Locate the cell with the specified text and output its (x, y) center coordinate. 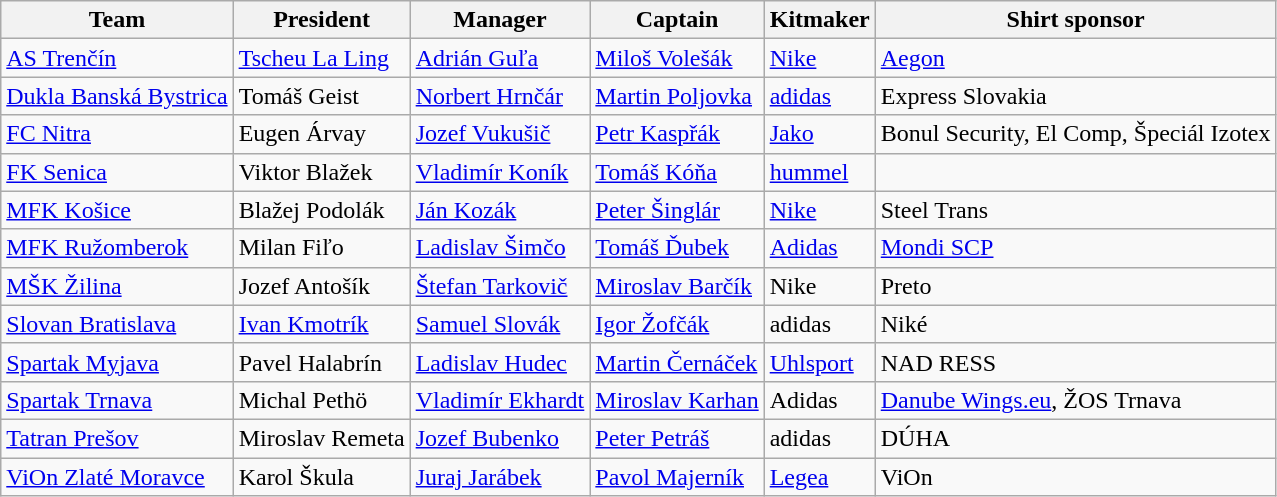
Danube Wings.eu, ŽOS Trnava (1076, 400)
AS Trenčín (117, 58)
Norbert Hrnčár (500, 96)
NAD RESS (1076, 362)
Dukla Banská Bystrica (117, 96)
Kitmaker (820, 20)
Bonul Security, El Comp, Špeciál Izotex (1076, 134)
Ladislav Hudec (500, 362)
Juraj Jarábek (500, 477)
Tomáš Geist (322, 96)
Petr Kaspřák (677, 134)
MŠK Žilina (117, 286)
Spartak Myjava (117, 362)
Tomáš Kóňa (677, 172)
Karol Škula (322, 477)
Viktor Blažek (322, 172)
Miroslav Barčík (677, 286)
DÚHA (1076, 438)
Ivan Kmotrík (322, 324)
Manager (500, 20)
Martin Poljovka (677, 96)
Peter Šinglár (677, 210)
FK Senica (117, 172)
MFK Ružomberok (117, 248)
Captain (677, 20)
Legea (820, 477)
Niké (1076, 324)
Tscheu La Ling (322, 58)
Štefan Tarkovič (500, 286)
Express Slovakia (1076, 96)
Steel Trans (1076, 210)
Team (117, 20)
MFK Košice (117, 210)
Ladislav Šimčo (500, 248)
Igor Žofčák (677, 324)
Jako (820, 134)
Tatran Prešov (117, 438)
Pavol Majerník (677, 477)
Vladimír Koník (500, 172)
Adrián Guľa (500, 58)
Miroslav Remeta (322, 438)
Blažej Podolák (322, 210)
Spartak Trnava (117, 400)
Eugen Árvay (322, 134)
Miloš Volešák (677, 58)
Jozef Bubenko (500, 438)
Aegon (1076, 58)
Vladimír Ekhardt (500, 400)
Preto (1076, 286)
President (322, 20)
Jozef Antošík (322, 286)
Peter Petráš (677, 438)
Uhlsport (820, 362)
Tomáš Ďubek (677, 248)
ViOn (1076, 477)
Samuel Slovák (500, 324)
Slovan Bratislava (117, 324)
Miroslav Karhan (677, 400)
ViOn Zlaté Moravce (117, 477)
Shirt sponsor (1076, 20)
Pavel Halabrín (322, 362)
Michal Pethö (322, 400)
hummel (820, 172)
Milan Fiľo (322, 248)
FC Nitra (117, 134)
Jozef Vukušič (500, 134)
Mondi SCP (1076, 248)
Ján Kozák (500, 210)
Martin Černáček (677, 362)
